Return the [X, Y] coordinate for the center point of the cell that contains the specified text.  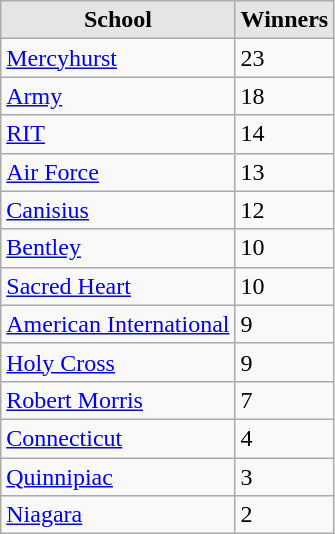
14 [284, 134]
12 [284, 210]
13 [284, 172]
School [118, 20]
Bentley [118, 248]
RIT [118, 134]
3 [284, 477]
American International [118, 324]
Mercyhurst [118, 58]
7 [284, 400]
Winners [284, 20]
Sacred Heart [118, 286]
Air Force [118, 172]
Army [118, 96]
Niagara [118, 515]
Quinnipiac [118, 477]
18 [284, 96]
23 [284, 58]
2 [284, 515]
4 [284, 438]
Robert Morris [118, 400]
Canisius [118, 210]
Holy Cross [118, 362]
Connecticut [118, 438]
